Capture the cell that displays the provided text and extract its [X, Y] central coordinate. 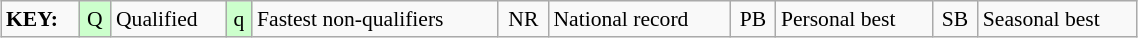
Fastest non-qualifiers [375, 19]
Seasonal best [1058, 19]
Qualified [168, 19]
PB [753, 19]
Personal best [854, 19]
National record [639, 19]
SB [955, 19]
NR [523, 19]
Q [95, 19]
q [239, 19]
KEY: [40, 19]
